Pinpoint the cell where the given text exists, returning its [x, y] midpoint coordinate. 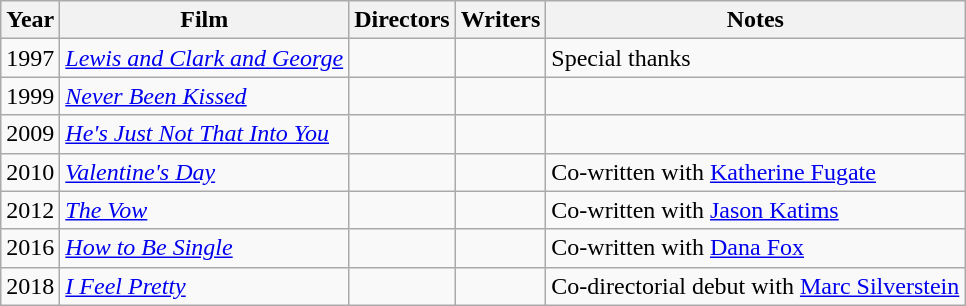
The Vow [204, 210]
Valentine's Day [204, 172]
Year [30, 20]
Co-written with Jason Katims [756, 210]
2010 [30, 172]
Co-written with Katherine Fugate [756, 172]
2009 [30, 134]
Special thanks [756, 58]
Directors [402, 20]
Co-written with Dana Fox [756, 248]
1999 [30, 96]
Co-directorial debut with Marc Silverstein [756, 286]
1997 [30, 58]
Notes [756, 20]
How to Be Single [204, 248]
I Feel Pretty [204, 286]
Film [204, 20]
Writers [500, 20]
2018 [30, 286]
He's Just Not That Into You [204, 134]
Never Been Kissed [204, 96]
2012 [30, 210]
Lewis and Clark and George [204, 58]
2016 [30, 248]
